From the cell containing the given text, extract its center point as (x, y) coordinate. 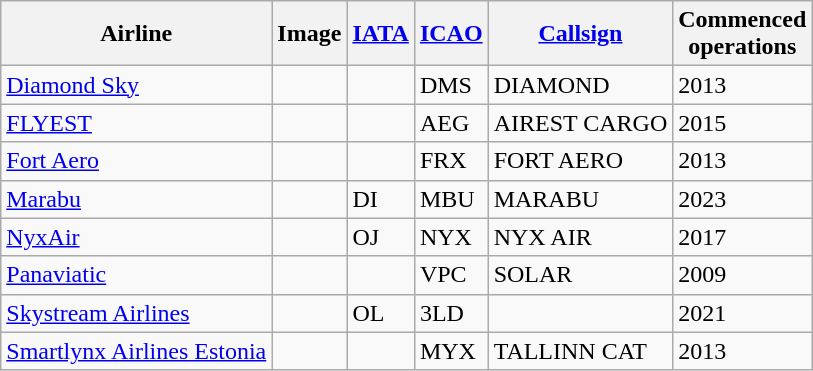
Commencedoperations (742, 34)
DI (381, 199)
NYX (451, 237)
Airline (136, 34)
AEG (451, 123)
Image (310, 34)
DIAMOND (580, 85)
Marabu (136, 199)
AIREST CARGO (580, 123)
VPC (451, 275)
SOLAR (580, 275)
Smartlynx Airlines Estonia (136, 351)
2009 (742, 275)
NyxAir (136, 237)
Skystream Airlines (136, 313)
Callsign (580, 34)
NYX AIR (580, 237)
FLYEST (136, 123)
FRX (451, 161)
MARABU (580, 199)
OL (381, 313)
IATA (381, 34)
Diamond Sky (136, 85)
3LD (451, 313)
ICAO (451, 34)
2017 (742, 237)
TALLINN CAT (580, 351)
2021 (742, 313)
Fort Aero (136, 161)
MYX (451, 351)
MBU (451, 199)
DMS (451, 85)
2015 (742, 123)
FORT AERO (580, 161)
2023 (742, 199)
OJ (381, 237)
Panaviatic (136, 275)
